Output the [X, Y] coordinate of the center of the cell containing the given text.  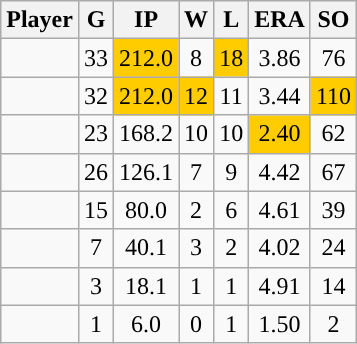
G [96, 20]
4.02 [280, 248]
L [232, 20]
SO [333, 20]
4.42 [280, 172]
IP [146, 20]
168.2 [146, 134]
3.44 [280, 96]
18 [232, 58]
4.61 [280, 210]
12 [196, 96]
24 [333, 248]
0 [196, 324]
110 [333, 96]
6 [232, 210]
76 [333, 58]
W [196, 20]
62 [333, 134]
Player [40, 20]
8 [196, 58]
9 [232, 172]
32 [96, 96]
6.0 [146, 324]
11 [232, 96]
23 [96, 134]
40.1 [146, 248]
26 [96, 172]
4.91 [280, 286]
67 [333, 172]
18.1 [146, 286]
80.0 [146, 210]
39 [333, 210]
33 [96, 58]
14 [333, 286]
3.86 [280, 58]
15 [96, 210]
2.40 [280, 134]
126.1 [146, 172]
ERA [280, 20]
1.50 [280, 324]
